From the cell containing the given text, extract its center point as [x, y] coordinate. 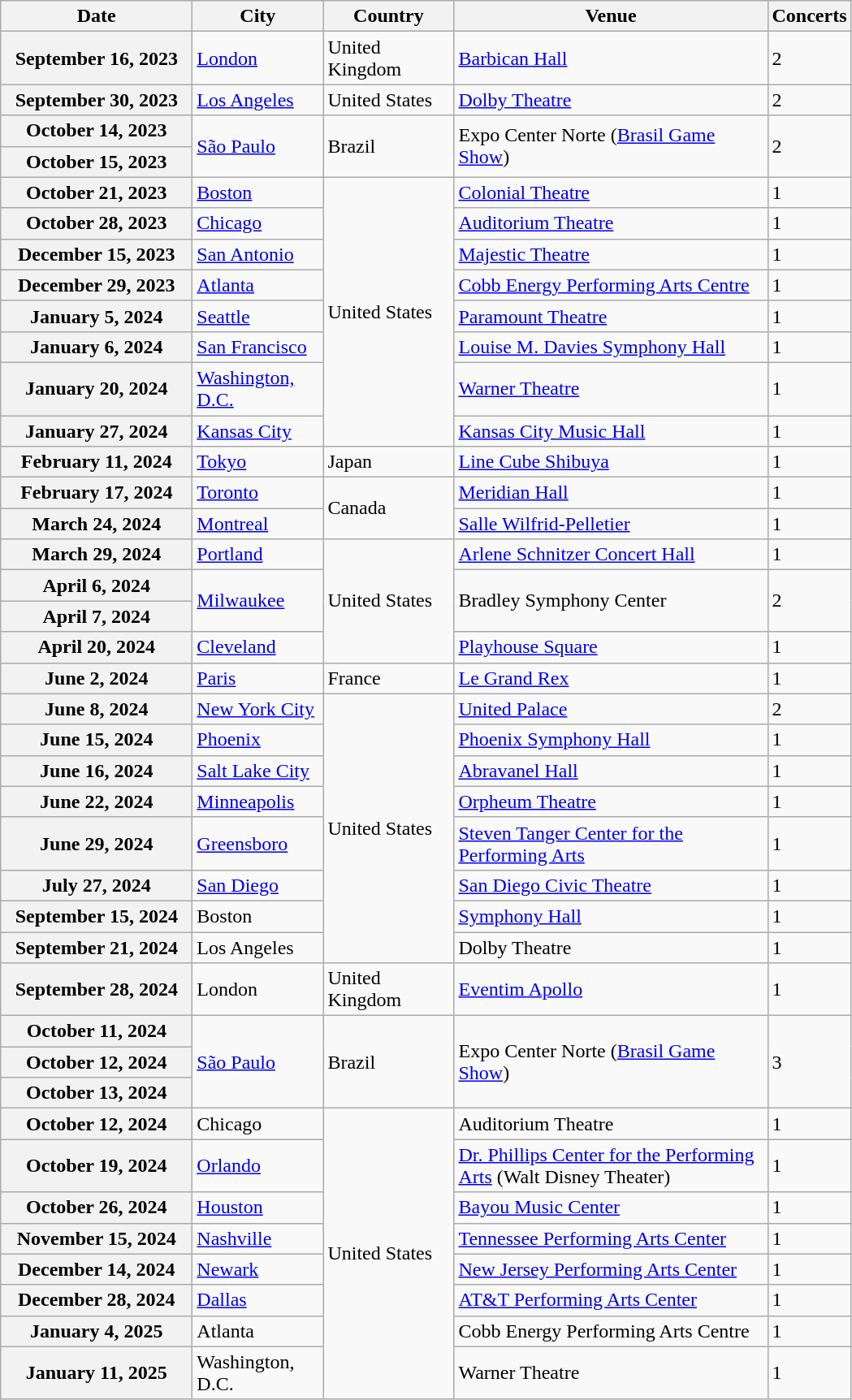
January 27, 2024 [97, 431]
Colonial Theatre [611, 192]
October 14, 2023 [97, 131]
April 20, 2024 [97, 647]
Minneapolis [258, 802]
June 8, 2024 [97, 709]
November 15, 2024 [97, 1238]
March 29, 2024 [97, 555]
Majestic Theatre [611, 254]
October 26, 2024 [97, 1208]
September 16, 2023 [97, 58]
Portland [258, 555]
Louise M. Davies Symphony Hall [611, 347]
October 13, 2024 [97, 1093]
Concerts [809, 16]
Bradley Symphony Center [611, 601]
Symphony Hall [611, 916]
April 7, 2024 [97, 616]
Meridian Hall [611, 493]
Barbican Hall [611, 58]
October 15, 2023 [97, 162]
Dallas [258, 1300]
January 6, 2024 [97, 347]
March 24, 2024 [97, 524]
April 6, 2024 [97, 585]
Cleveland [258, 647]
December 28, 2024 [97, 1300]
San Diego [258, 885]
France [388, 678]
Line Cube Shibuya [611, 462]
December 14, 2024 [97, 1269]
Houston [258, 1208]
Paramount Theatre [611, 316]
June 22, 2024 [97, 802]
Orpheum Theatre [611, 802]
Salt Lake City [258, 771]
January 11, 2025 [97, 1372]
Le Grand Rex [611, 678]
Milwaukee [258, 601]
Tokyo [258, 462]
October 21, 2023 [97, 192]
AT&T Performing Arts Center [611, 1300]
Canada [388, 508]
Greensboro [258, 843]
Kansas City Music Hall [611, 431]
October 11, 2024 [97, 1031]
Montreal [258, 524]
October 19, 2024 [97, 1166]
New York City [258, 709]
San Diego Civic Theatre [611, 885]
United Palace [611, 709]
3 [809, 1062]
February 11, 2024 [97, 462]
Kansas City [258, 431]
Nashville [258, 1238]
January 5, 2024 [97, 316]
Bayou Music Center [611, 1208]
Date [97, 16]
Seattle [258, 316]
January 20, 2024 [97, 388]
San Francisco [258, 347]
New Jersey Performing Arts Center [611, 1269]
Venue [611, 16]
Tennessee Performing Arts Center [611, 1238]
San Antonio [258, 254]
September 21, 2024 [97, 948]
Newark [258, 1269]
Phoenix Symphony Hall [611, 740]
October 28, 2023 [97, 223]
September 15, 2024 [97, 916]
December 29, 2023 [97, 285]
September 30, 2023 [97, 100]
September 28, 2024 [97, 989]
February 17, 2024 [97, 493]
June 29, 2024 [97, 843]
Dr. Phillips Center for the Performing Arts (Walt Disney Theater) [611, 1166]
Steven Tanger Center for the Performing Arts [611, 843]
December 15, 2023 [97, 254]
City [258, 16]
June 2, 2024 [97, 678]
Playhouse Square [611, 647]
Japan [388, 462]
Orlando [258, 1166]
Country [388, 16]
Paris [258, 678]
Toronto [258, 493]
Phoenix [258, 740]
Salle Wilfrid-Pelletier [611, 524]
June 16, 2024 [97, 771]
Eventim Apollo [611, 989]
Arlene Schnitzer Concert Hall [611, 555]
Abravanel Hall [611, 771]
June 15, 2024 [97, 740]
July 27, 2024 [97, 885]
January 4, 2025 [97, 1331]
